Search for the cell housing the specified text and yield its [x, y] center coordinate. 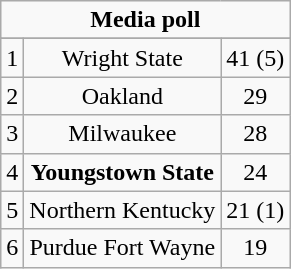
5 [12, 210]
21 (1) [256, 210]
19 [256, 248]
1 [12, 58]
4 [12, 172]
Media poll [146, 20]
Northern Kentucky [122, 210]
6 [12, 248]
3 [12, 134]
41 (5) [256, 58]
Milwaukee [122, 134]
Purdue Fort Wayne [122, 248]
28 [256, 134]
24 [256, 172]
Oakland [122, 96]
29 [256, 96]
Youngstown State [122, 172]
Wright State [122, 58]
2 [12, 96]
